Capture the cell that displays the provided text and extract its [X, Y] central coordinate. 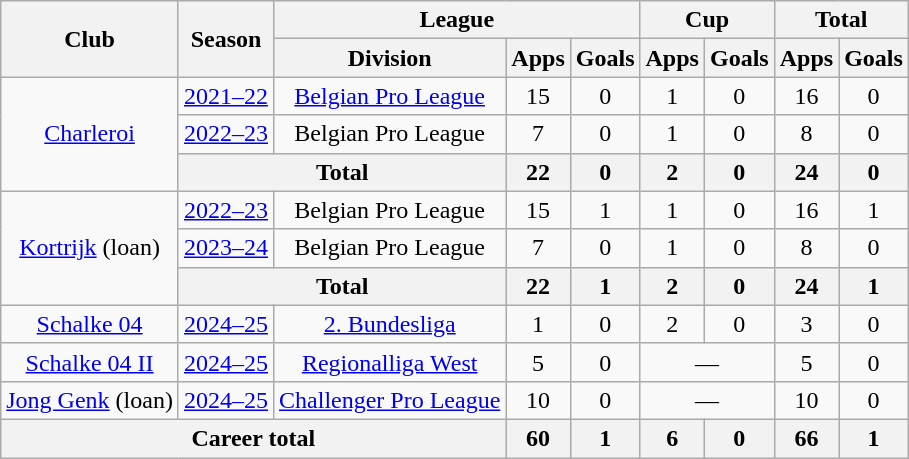
3 [806, 324]
2023–24 [226, 248]
Division [390, 58]
Club [90, 39]
Charleroi [90, 134]
60 [538, 438]
Schalke 04 [90, 324]
66 [806, 438]
Jong Genk (loan) [90, 400]
Cup [707, 20]
Kortrijk (loan) [90, 248]
Schalke 04 II [90, 362]
Challenger Pro League [390, 400]
Regionalliga West [390, 362]
Career total [254, 438]
2. Bundesliga [390, 324]
League [457, 20]
Season [226, 39]
2021–22 [226, 96]
6 [672, 438]
